Search for the cell housing the specified text and yield its (x, y) center coordinate. 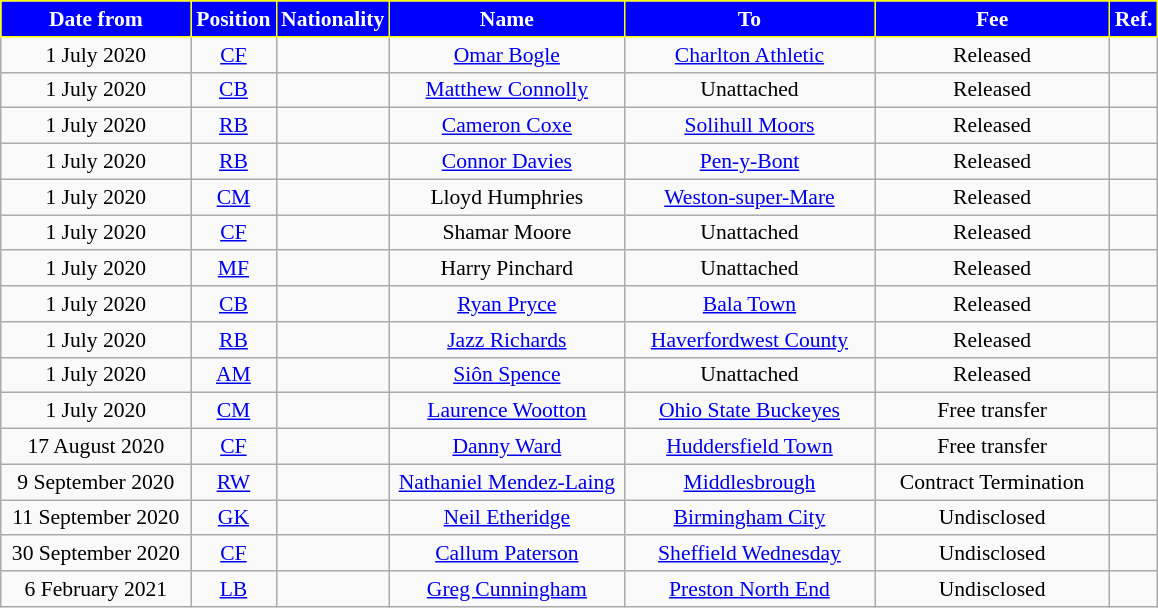
Matthew Connolly (506, 90)
Nathaniel Mendez-Laing (506, 482)
Solihull Moors (749, 126)
RW (234, 482)
Neil Etheridge (506, 518)
Siôn Spence (506, 375)
Position (234, 19)
Harry Pinchard (506, 269)
Contract Termination (992, 482)
Name (506, 19)
Greg Cunningham (506, 589)
17 August 2020 (96, 447)
Fee (992, 19)
Jazz Richards (506, 340)
Pen-y-Bont (749, 162)
Sheffield Wednesday (749, 554)
Huddersfield Town (749, 447)
Nationality (332, 19)
Lloyd Humphries (506, 197)
Callum Paterson (506, 554)
11 September 2020 (96, 518)
Danny Ward (506, 447)
30 September 2020 (96, 554)
MF (234, 269)
Preston North End (749, 589)
Charlton Athletic (749, 55)
Birmingham City (749, 518)
GK (234, 518)
Omar Bogle (506, 55)
Ryan Pryce (506, 304)
Ref. (1134, 19)
Laurence Wootton (506, 411)
AM (234, 375)
Haverfordwest County (749, 340)
To (749, 19)
Middlesbrough (749, 482)
9 September 2020 (96, 482)
Bala Town (749, 304)
LB (234, 589)
Ohio State Buckeyes (749, 411)
Connor Davies (506, 162)
Cameron Coxe (506, 126)
Shamar Moore (506, 233)
Date from (96, 19)
6 February 2021 (96, 589)
Weston-super-Mare (749, 197)
